Capture the cell that displays the provided text and extract its [x, y] central coordinate. 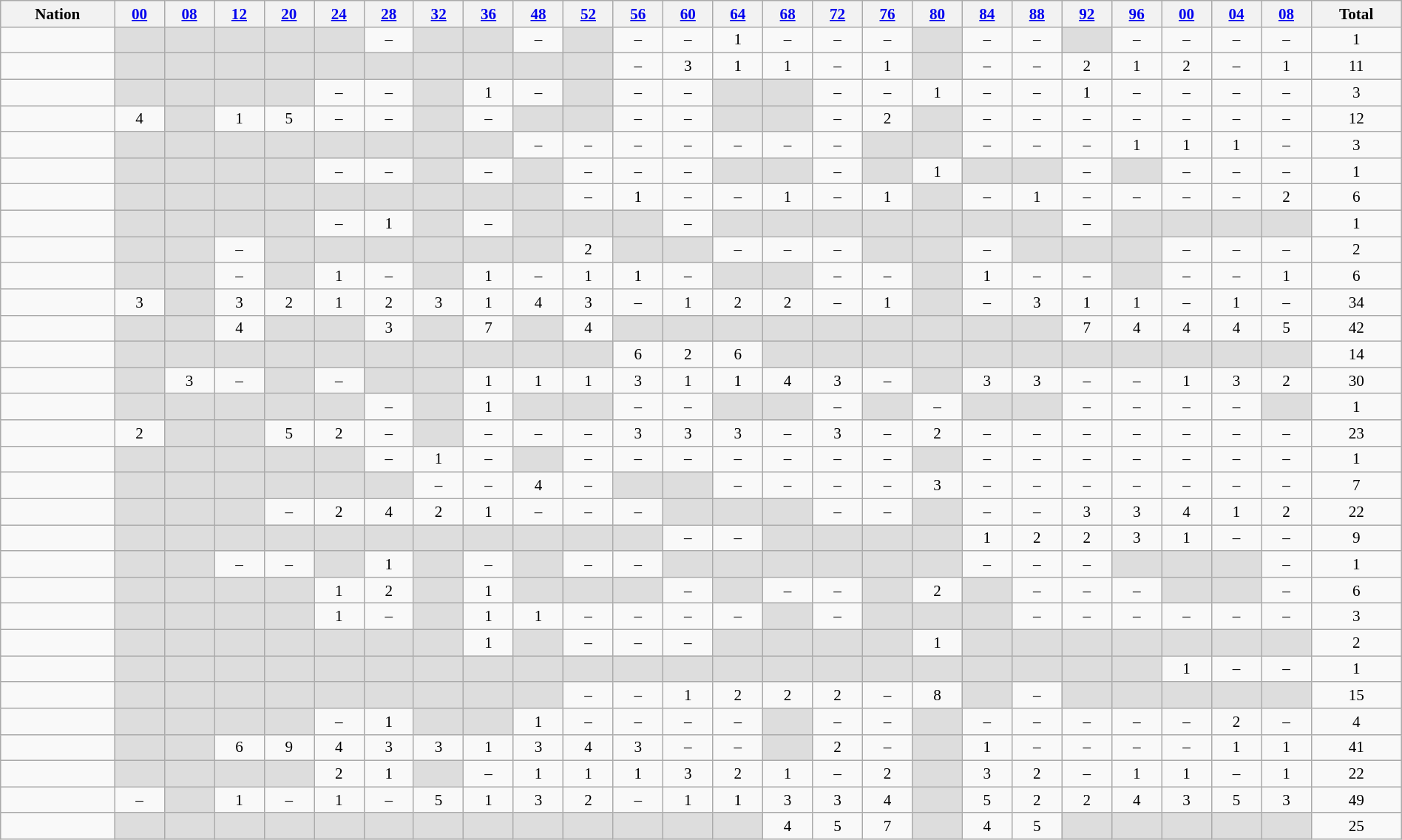
23 [1356, 433]
11 [1356, 67]
15 [1356, 695]
64 [738, 13]
8 [938, 695]
76 [887, 13]
41 [1356, 747]
96 [1136, 13]
42 [1356, 328]
72 [837, 13]
28 [389, 13]
34 [1356, 302]
04 [1236, 13]
60 [688, 13]
24 [339, 13]
80 [938, 13]
32 [438, 13]
30 [1356, 380]
14 [1356, 355]
49 [1356, 800]
68 [787, 13]
Total [1356, 13]
25 [1356, 825]
84 [986, 13]
Nation [58, 13]
92 [1087, 13]
20 [288, 13]
36 [488, 13]
88 [1037, 13]
52 [589, 13]
48 [538, 13]
56 [637, 13]
